Determine the (x, y) coordinate at the center of the cell enclosing the given text.  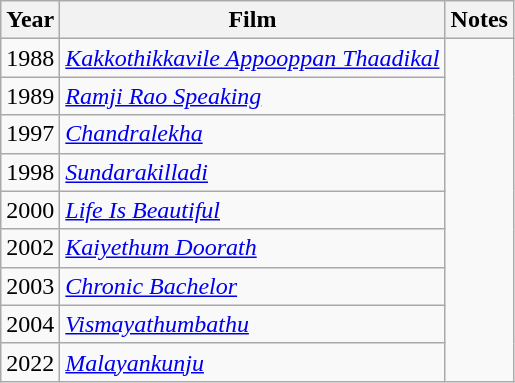
Ramji Rao Speaking (252, 96)
Life Is Beautiful (252, 210)
Notes (479, 20)
1989 (30, 96)
Vismayathumbathu (252, 324)
Malayankunju (252, 362)
Year (30, 20)
2002 (30, 248)
Film (252, 20)
Sundarakilladi (252, 172)
2003 (30, 286)
Chronic Bachelor (252, 286)
Kaiyethum Doorath (252, 248)
Kakkothikkavile Appooppan Thaadikal (252, 58)
2000 (30, 210)
2022 (30, 362)
2004 (30, 324)
1997 (30, 134)
Chandralekha (252, 134)
1998 (30, 172)
1988 (30, 58)
